Detect which cell encompasses the target text, then output its (x, y) center coordinate. 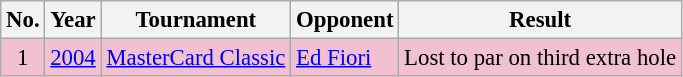
1 (23, 58)
No. (23, 20)
Lost to par on third extra hole (540, 58)
MasterCard Classic (196, 58)
Year (73, 20)
Opponent (345, 20)
Ed Fiori (345, 58)
Result (540, 20)
2004 (73, 58)
Tournament (196, 20)
